From the cell containing the given text, extract its center point as [X, Y] coordinate. 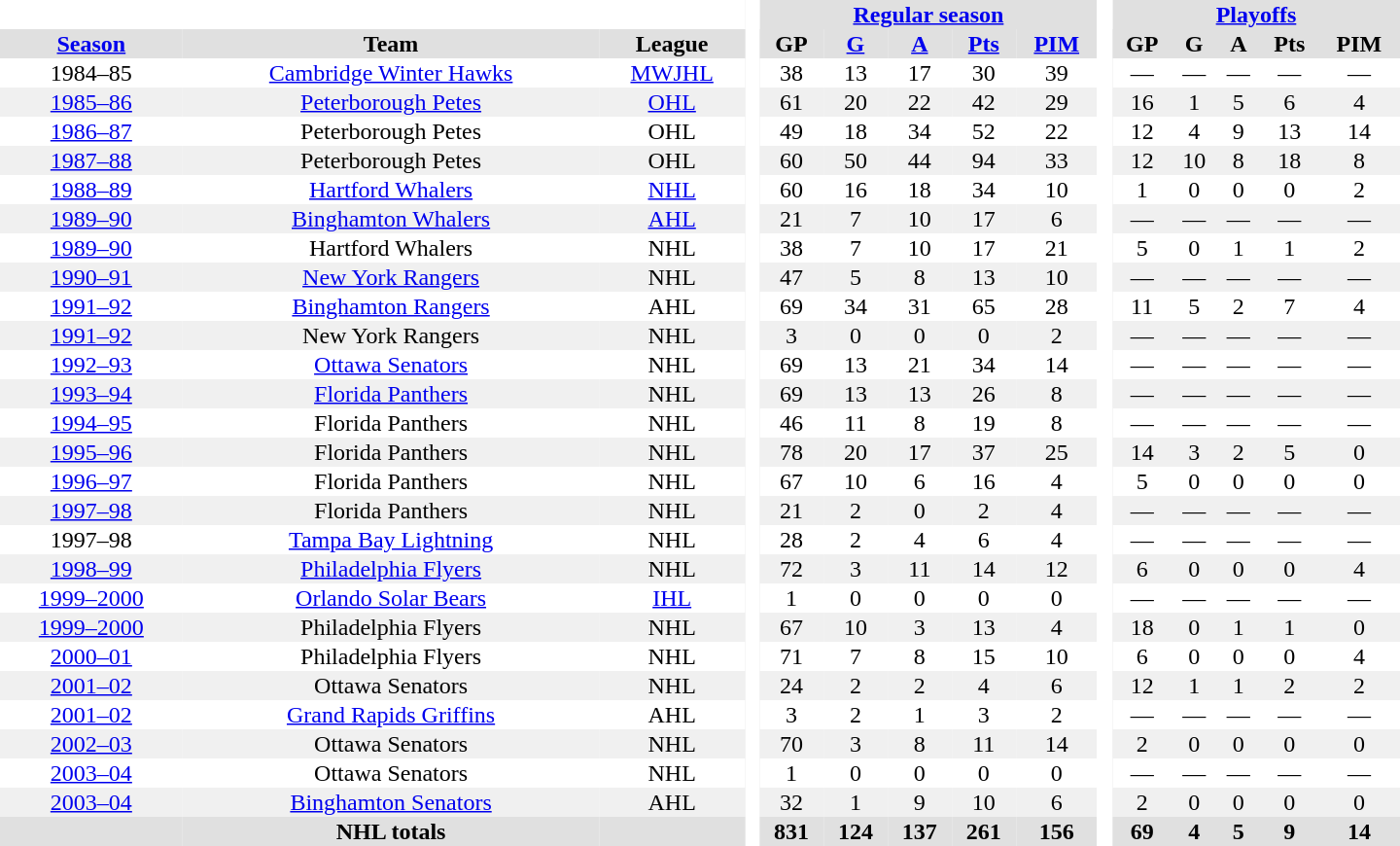
50 [856, 160]
2000–01 [91, 656]
1987–88 [91, 160]
Binghamton Whalers [391, 219]
124 [856, 831]
94 [984, 160]
1996–97 [91, 481]
25 [1057, 452]
33 [1057, 160]
1995–96 [91, 452]
61 [791, 102]
NHL totals [391, 831]
24 [791, 686]
42 [984, 102]
137 [920, 831]
65 [984, 306]
47 [791, 277]
Binghamton Senators [391, 802]
19 [984, 423]
MWJHL [671, 73]
1994–95 [91, 423]
37 [984, 452]
49 [791, 131]
156 [1057, 831]
30 [984, 73]
1985–86 [91, 102]
Playoffs [1256, 15]
32 [791, 802]
78 [791, 452]
Regular season [928, 15]
Season [91, 44]
Grand Rapids Griffins [391, 715]
1998–99 [91, 569]
26 [984, 394]
15 [984, 656]
1992–93 [91, 365]
831 [791, 831]
Cambridge Winter Hawks [391, 73]
1984–85 [91, 73]
29 [1057, 102]
2002–03 [91, 744]
League [671, 44]
IHL [671, 598]
Team [391, 44]
1986–87 [91, 131]
Tampa Bay Lightning [391, 540]
44 [920, 160]
52 [984, 131]
70 [791, 744]
46 [791, 423]
261 [984, 831]
31 [920, 306]
72 [791, 569]
1993–94 [91, 394]
1988–89 [91, 190]
39 [1057, 73]
1990–91 [91, 277]
71 [791, 656]
Binghamton Rangers [391, 306]
Orlando Solar Bears [391, 598]
